Pinpoint the cell where the given text exists, returning its (x, y) midpoint coordinate. 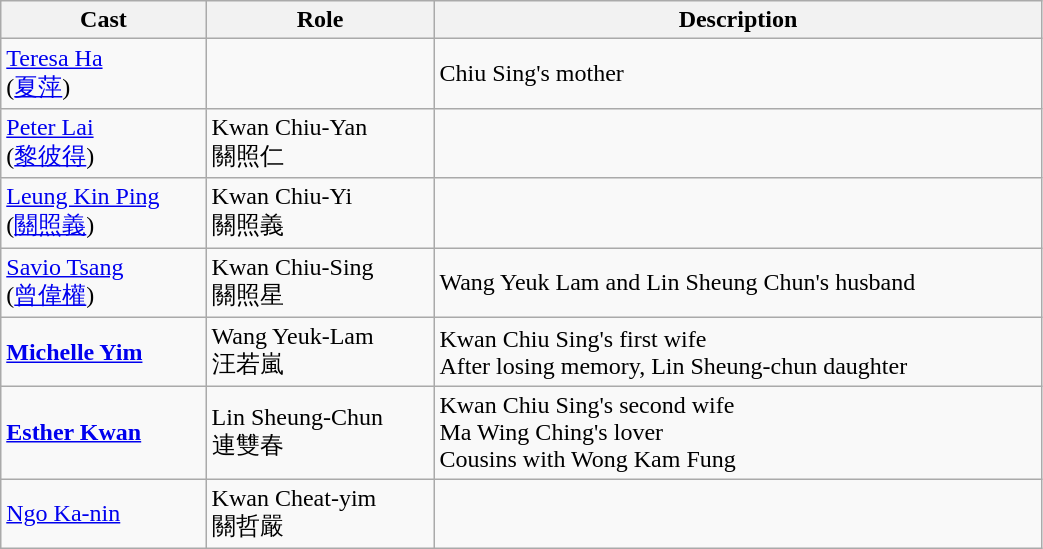
Ngo Ka-nin (104, 514)
Role (320, 20)
Cast (104, 20)
Kwan Cheat-yim關哲嚴 (320, 514)
Leung Kin Ping(關照義) (104, 213)
Kwan Chiu-Yi關照義 (320, 213)
Kwan Chiu-Yan關照仁 (320, 143)
Peter Lai(黎彼得) (104, 143)
Chiu Sing's mother (738, 74)
Kwan Chiu Sing's first wife After losing memory, Lin Sheung-chun daughter (738, 352)
Wang Yeuk-Lam汪若嵐 (320, 352)
Michelle Yim (104, 352)
Teresa Ha(夏萍) (104, 74)
Kwan Chiu Sing's second wife Ma Wing Ching's lover Cousins with Wong Kam Fung (738, 433)
Lin Sheung-Chun連雙春 (320, 433)
Description (738, 20)
Savio Tsang(曾偉權) (104, 283)
Kwan Chiu-Sing關照星 (320, 283)
Esther Kwan (104, 433)
Wang Yeuk Lam and Lin Sheung Chun's husband (738, 283)
